Return [X, Y] of the center of cell containing provided text 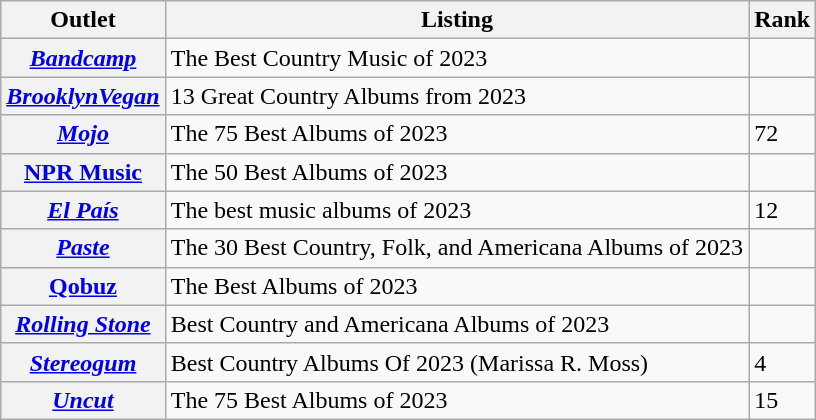
Rolling Stone [83, 324]
Paste [83, 248]
El País [83, 210]
Uncut [83, 400]
12 [782, 210]
Best Country Albums Of 2023 (Marissa R. Moss) [456, 362]
BrooklynVegan [83, 96]
4 [782, 362]
Rank [782, 20]
Mojo [83, 134]
The Best Albums of 2023 [456, 286]
NPR Music [83, 172]
72 [782, 134]
The Best Country Music of 2023 [456, 58]
The 50 Best Albums of 2023 [456, 172]
Qobuz [83, 286]
13 Great Country Albums from 2023 [456, 96]
Stereogum [83, 362]
The 30 Best Country, Folk, and Americana Albums of 2023 [456, 248]
Listing [456, 20]
Bandcamp [83, 58]
15 [782, 400]
The best music albums of 2023 [456, 210]
Outlet [83, 20]
Best Country and Americana Albums of 2023 [456, 324]
